Locate the cell with the specified text and output its (X, Y) center coordinate. 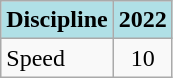
2022 (142, 20)
Speed (57, 58)
10 (142, 58)
Discipline (57, 20)
